Provide the (X, Y) coordinate of the cell's center where the given text is located.  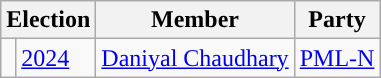
Daniyal Chaudhary (195, 58)
2024 (56, 58)
Election (48, 20)
Member (195, 20)
PML-N (337, 58)
Party (337, 20)
